Scan for the cell matching the given text and deliver its (X, Y) coordinate at center. 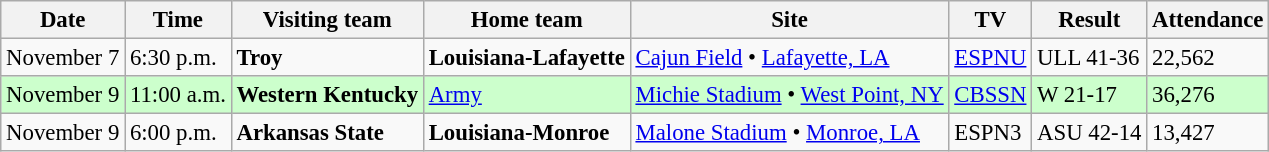
Time (178, 20)
Home team (526, 20)
Arkansas State (327, 133)
ESPNU (990, 58)
CBSSN (990, 95)
Site (790, 20)
TV (990, 20)
Cajun Field • Lafayette, LA (790, 58)
Army (526, 95)
36,276 (1208, 95)
Troy (327, 58)
Attendance (1208, 20)
Result (1090, 20)
Western Kentucky (327, 95)
November 7 (63, 58)
Visiting team (327, 20)
ULL 41-36 (1090, 58)
Date (63, 20)
ESPN3 (990, 133)
W 21-17 (1090, 95)
22,562 (1208, 58)
6:30 p.m. (178, 58)
13,427 (1208, 133)
6:00 p.m. (178, 133)
Louisiana-Monroe (526, 133)
Michie Stadium • West Point, NY (790, 95)
Malone Stadium • Monroe, LA (790, 133)
11:00 a.m. (178, 95)
Louisiana-Lafayette (526, 58)
ASU 42-14 (1090, 133)
